For the text-containing cell, return its midpoint in (x, y) coordinate format. 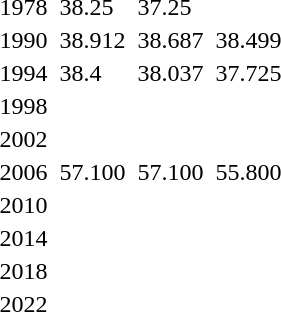
38.4 (92, 73)
38.687 (170, 40)
38.912 (92, 40)
38.037 (170, 73)
